Scan for the cell matching the given text and deliver its [x, y] coordinate at center. 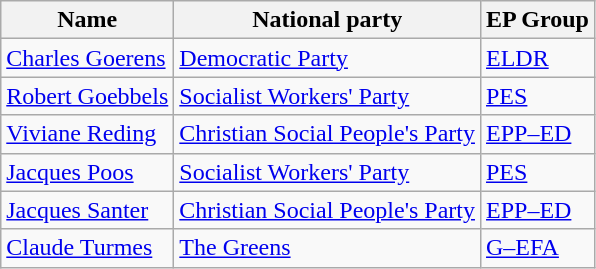
Jacques Santer [88, 210]
Robert Goebbels [88, 96]
The Greens [328, 248]
G–EFA [537, 248]
EP Group [537, 20]
Name [88, 20]
Viviane Reding [88, 134]
Democratic Party [328, 58]
Charles Goerens [88, 58]
National party [328, 20]
Jacques Poos [88, 172]
ELDR [537, 58]
Claude Turmes [88, 248]
